Output the (x, y) coordinate of the center of the cell containing the given text.  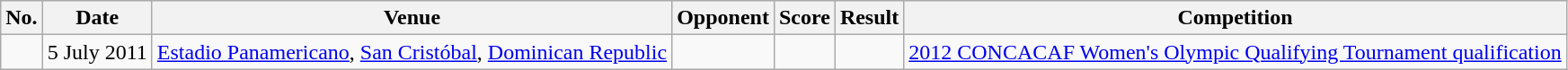
Competition (1235, 18)
Score (804, 18)
2012 CONCACAF Women's Olympic Qualifying Tournament qualification (1235, 52)
Venue (412, 18)
Result (869, 18)
Estadio Panamericano, San Cristóbal, Dominican Republic (412, 52)
Opponent (723, 18)
5 July 2011 (97, 52)
No. (22, 18)
Date (97, 18)
